Identify which cell holds the provided text, then report its (X, Y) central coordinate. 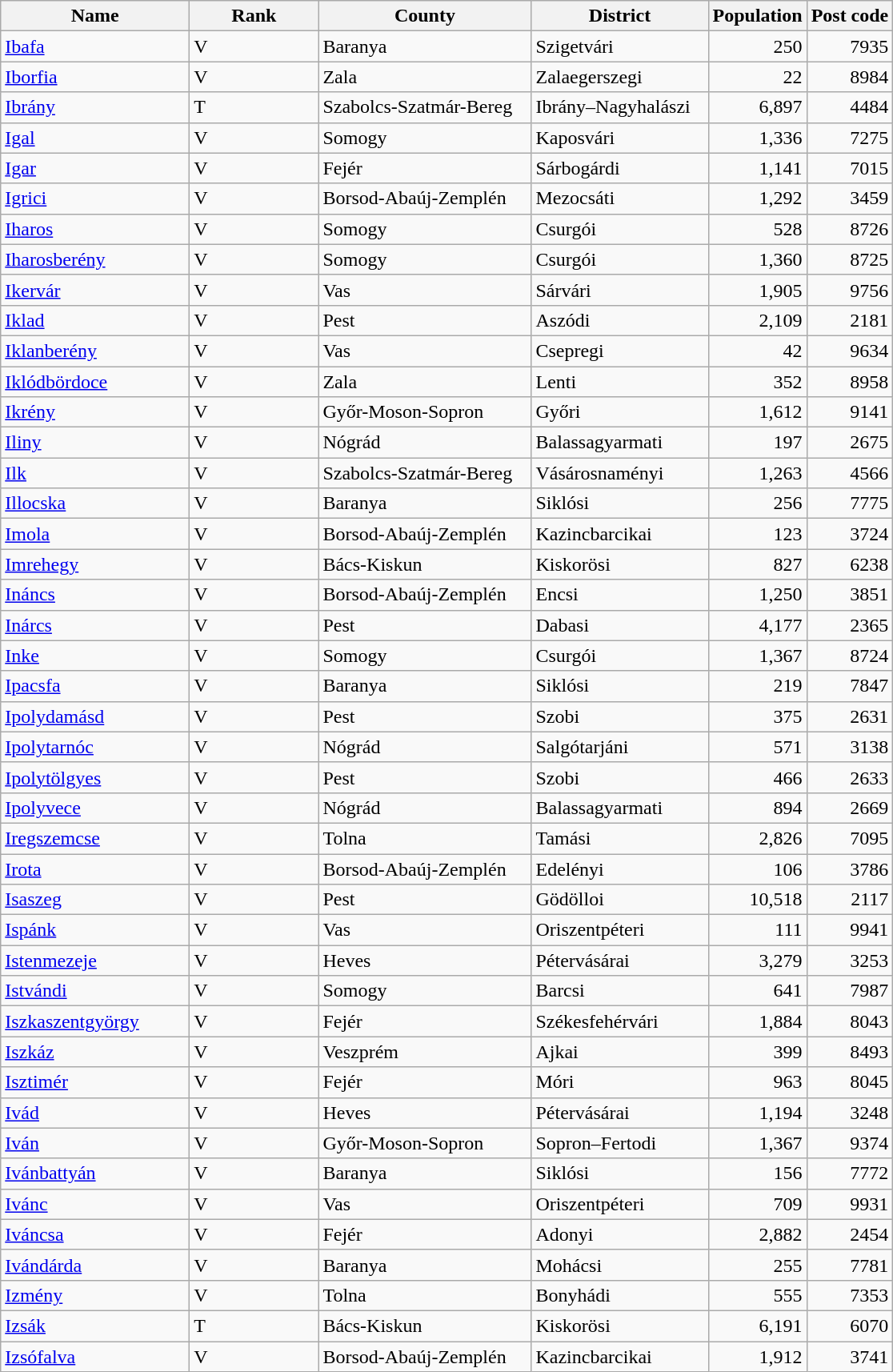
3248 (850, 1113)
Veszprém (425, 1052)
8043 (850, 1021)
6,191 (757, 1326)
352 (757, 382)
Encsi (619, 595)
156 (757, 1173)
894 (757, 808)
641 (757, 991)
197 (757, 443)
2675 (850, 443)
256 (757, 503)
3724 (850, 534)
Kaposvári (619, 138)
8984 (850, 77)
Sopron–Fertodi (619, 1143)
Székesfehérvári (619, 1021)
Istvándi (95, 991)
1,194 (757, 1113)
2117 (850, 900)
Adonyi (619, 1234)
1,612 (757, 412)
1,912 (757, 1357)
255 (757, 1265)
1,905 (757, 290)
2669 (850, 808)
7935 (850, 46)
3741 (850, 1357)
3138 (850, 747)
Ipacsfa (95, 686)
8724 (850, 656)
2,109 (757, 320)
1,292 (757, 199)
528 (757, 229)
Iregszemcse (95, 838)
7772 (850, 1173)
7275 (850, 138)
3253 (850, 961)
7095 (850, 838)
Csepregi (619, 351)
8726 (850, 229)
9141 (850, 412)
9756 (850, 290)
466 (757, 777)
106 (757, 869)
709 (757, 1204)
375 (757, 716)
Iliny (95, 443)
827 (757, 564)
Irota (95, 869)
250 (757, 46)
Ipolytölgyes (95, 777)
Ibafa (95, 46)
Iszkaszentgyörgy (95, 1021)
Sárbogárdi (619, 168)
Isztimér (95, 1082)
Ibrány (95, 107)
Tamási (619, 838)
Aszódi (619, 320)
County (425, 16)
1,884 (757, 1021)
Gödölloi (619, 900)
Salgótarjáni (619, 747)
123 (757, 534)
Mezocsáti (619, 199)
Ikervár (95, 290)
399 (757, 1052)
9374 (850, 1143)
7775 (850, 503)
Iklad (95, 320)
Iváncsa (95, 1234)
1,141 (757, 168)
Edelényi (619, 869)
Igar (95, 168)
1,250 (757, 595)
42 (757, 351)
Ivád (95, 1113)
Iharos (95, 229)
Vásárosnaményi (619, 473)
Dabasi (619, 625)
District (619, 16)
Iklódbördoce (95, 382)
2365 (850, 625)
3459 (850, 199)
2,882 (757, 1234)
Lenti (619, 382)
4566 (850, 473)
10,518 (757, 900)
Iklanberény (95, 351)
8725 (850, 259)
Ivándárda (95, 1265)
Imrehegy (95, 564)
4484 (850, 107)
Ivánbattyán (95, 1173)
2181 (850, 320)
Illocska (95, 503)
Inárcs (95, 625)
Ipolytarnóc (95, 747)
1,360 (757, 259)
Name (95, 16)
6,897 (757, 107)
7987 (850, 991)
2,826 (757, 838)
555 (757, 1295)
1,263 (757, 473)
963 (757, 1082)
1,336 (757, 138)
9931 (850, 1204)
Igrici (95, 199)
7353 (850, 1295)
Ivánc (95, 1204)
Iszkáz (95, 1052)
Isaszeg (95, 900)
Igal (95, 138)
7847 (850, 686)
Zalaegerszegi (619, 77)
6238 (850, 564)
Iván (95, 1143)
3,279 (757, 961)
8045 (850, 1082)
Bonyhádi (619, 1295)
111 (757, 930)
Szigetvári (619, 46)
8493 (850, 1052)
Sárvári (619, 290)
9941 (850, 930)
219 (757, 686)
Izsák (95, 1326)
22 (757, 77)
Győri (619, 412)
2454 (850, 1234)
7015 (850, 168)
Ináncs (95, 595)
6070 (850, 1326)
Post code (850, 16)
Inke (95, 656)
2631 (850, 716)
Rank (254, 16)
Population (757, 16)
3851 (850, 595)
571 (757, 747)
Ispánk (95, 930)
4,177 (757, 625)
Ilk (95, 473)
3786 (850, 869)
Izmény (95, 1295)
Ajkai (619, 1052)
Ipolydamásd (95, 716)
9634 (850, 351)
Mohácsi (619, 1265)
2633 (850, 777)
Ibrány–Nagyhalászi (619, 107)
Imola (95, 534)
Izsófalva (95, 1357)
Ikrény (95, 412)
Ipolyvece (95, 808)
Iborfia (95, 77)
Iharosberény (95, 259)
Móri (619, 1082)
Istenmezeje (95, 961)
7781 (850, 1265)
8958 (850, 382)
Barcsi (619, 991)
